Return the (x, y) coordinate for the center point of the cell that contains the specified text.  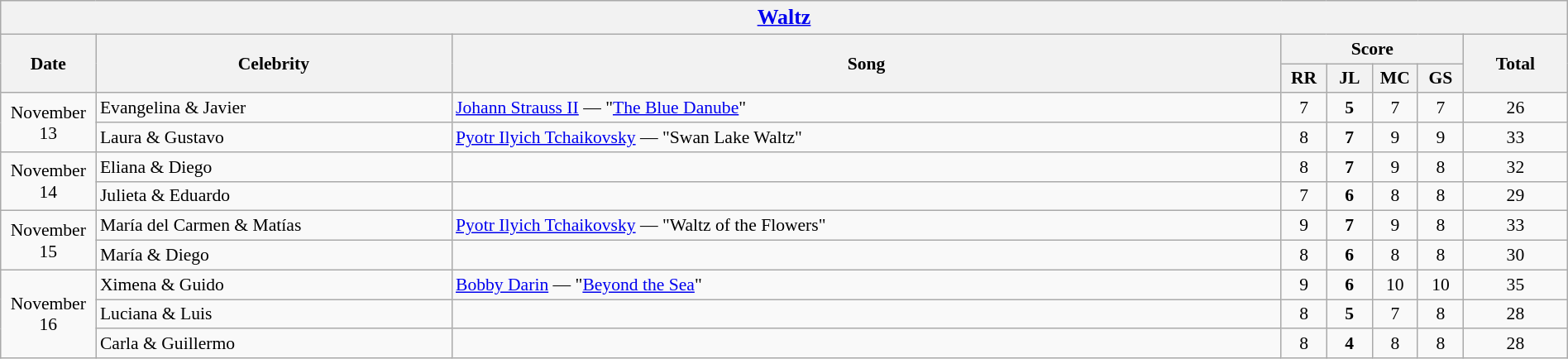
November 15 (48, 240)
Celebrity (274, 63)
Ximena & Guido (274, 285)
November 14 (48, 182)
Johann Strauss II — "The Blue Danube" (867, 108)
GS (1441, 79)
29 (1516, 196)
26 (1516, 108)
Carla & Guillermo (274, 344)
Bobby Darin — "Beyond the Sea" (867, 285)
MC (1394, 79)
Total (1516, 63)
Date (48, 63)
Evangelina & Javier (274, 108)
Waltz (784, 17)
November 16 (48, 314)
Laura & Gustavo (274, 137)
30 (1516, 256)
Pyotr Ilyich Tchaikovsky — "Waltz of the Flowers" (867, 226)
Song (867, 63)
Score (1372, 49)
32 (1516, 167)
JL (1350, 79)
María del Carmen & Matías (274, 226)
María & Diego (274, 256)
Pyotr Ilyich Tchaikovsky — "Swan Lake Waltz" (867, 137)
November 13 (48, 122)
4 (1350, 344)
Julieta & Eduardo (274, 196)
35 (1516, 285)
RR (1303, 79)
Luciana & Luis (274, 314)
Eliana & Diego (274, 167)
